Locate the cell with the specified text and output its (x, y) center coordinate. 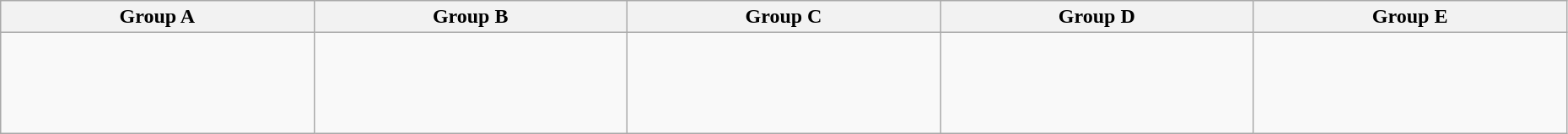
Group E (1410, 17)
Group C (783, 17)
Group B (471, 17)
Group D (1097, 17)
Group A (157, 17)
